Pinpoint the cell where the given text exists, returning its [x, y] midpoint coordinate. 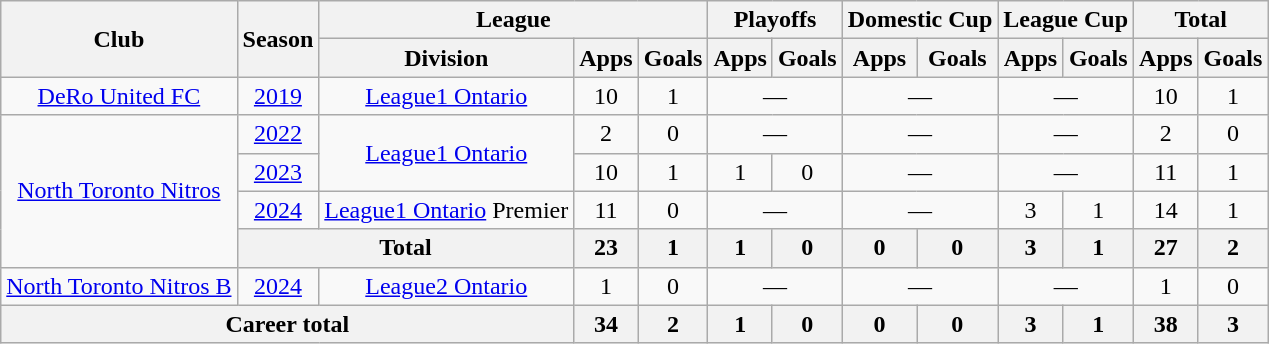
Club [119, 39]
Division [446, 58]
14 [1166, 210]
2022 [278, 134]
League Cup [1066, 20]
34 [606, 324]
27 [1166, 248]
38 [1166, 324]
Playoffs [775, 20]
Domestic Cup [920, 20]
League [514, 20]
2023 [278, 172]
League2 Ontario [446, 286]
DeRo United FC [119, 96]
North Toronto Nitros B [119, 286]
23 [606, 248]
North Toronto Nitros [119, 191]
League1 Ontario Premier [446, 210]
2019 [278, 96]
Season [278, 39]
Career total [288, 324]
